For the text-containing cell, return its midpoint in [X, Y] coordinate format. 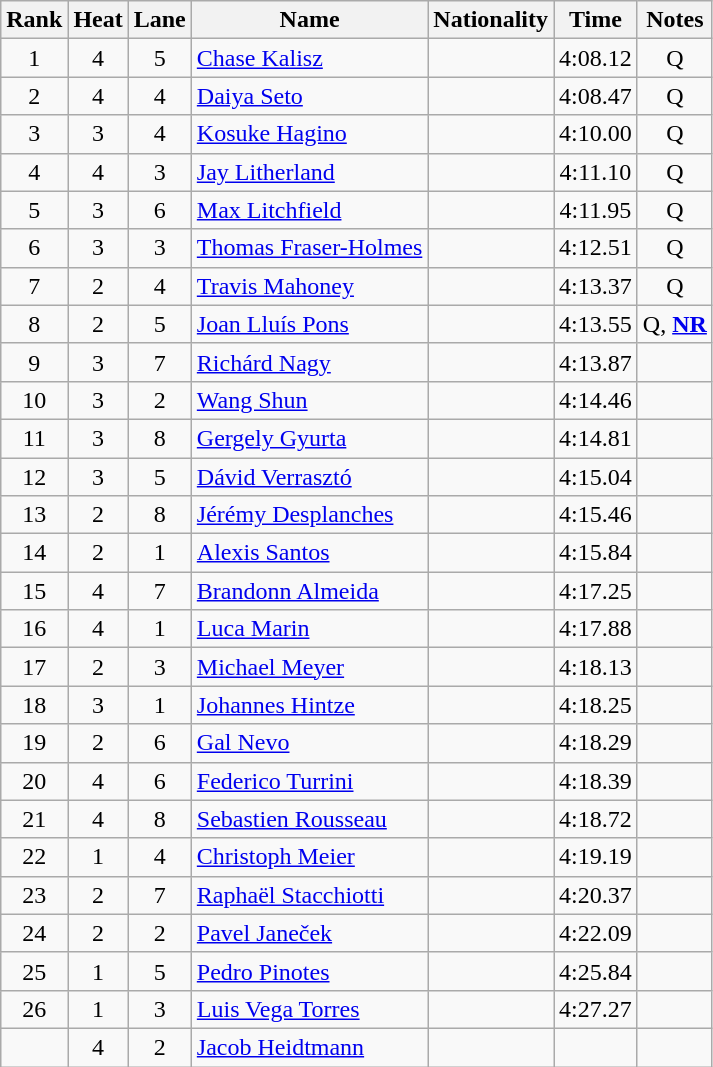
20 [34, 781]
4:13.55 [596, 324]
Chase Kalisz [310, 58]
Johannes Hintze [310, 705]
15 [34, 591]
16 [34, 629]
Q, NR [674, 324]
Kosuke Hagino [310, 134]
25 [34, 971]
Raphaël Stacchiotti [310, 895]
Pavel Janeček [310, 933]
21 [34, 819]
Max Litchfield [310, 210]
18 [34, 705]
Luis Vega Torres [310, 1009]
4:08.12 [596, 58]
4:19.19 [596, 857]
4:14.81 [596, 438]
Thomas Fraser-Holmes [310, 248]
4:18.13 [596, 667]
Travis Mahoney [310, 286]
Name [310, 20]
4:18.29 [596, 743]
Jacob Heidtmann [310, 1047]
Notes [674, 20]
22 [34, 857]
Rank [34, 20]
13 [34, 515]
14 [34, 553]
4:15.04 [596, 477]
4:11.95 [596, 210]
Michael Meyer [310, 667]
24 [34, 933]
Jérémy Desplanches [310, 515]
Pedro Pinotes [310, 971]
4:18.25 [596, 705]
Christoph Meier [310, 857]
4:15.46 [596, 515]
Sebastien Rousseau [310, 819]
Daiya Seto [310, 96]
Brandonn Almeida [310, 591]
4:17.25 [596, 591]
Gergely Gyurta [310, 438]
4:17.88 [596, 629]
Nationality [491, 20]
4:22.09 [596, 933]
Wang Shun [310, 400]
4:18.72 [596, 819]
23 [34, 895]
Alexis Santos [310, 553]
4:12.51 [596, 248]
26 [34, 1009]
4:10.00 [596, 134]
Federico Turrini [310, 781]
17 [34, 667]
4:18.39 [596, 781]
Heat [98, 20]
4:25.84 [596, 971]
Richárd Nagy [310, 362]
4:15.84 [596, 553]
4:13.37 [596, 286]
9 [34, 362]
4:14.46 [596, 400]
Joan Lluís Pons [310, 324]
4:08.47 [596, 96]
Luca Marin [310, 629]
Gal Nevo [310, 743]
10 [34, 400]
19 [34, 743]
4:13.87 [596, 362]
4:20.37 [596, 895]
Lane [160, 20]
4:11.10 [596, 172]
Jay Litherland [310, 172]
Time [596, 20]
Dávid Verrasztó [310, 477]
4:27.27 [596, 1009]
11 [34, 438]
12 [34, 477]
